Find where the given text appears and provide that cell's center as [x, y] coordinate. 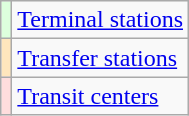
Terminal stations [100, 20]
Transit centers [100, 96]
Transfer stations [100, 58]
